Find where the given text appears and provide that cell's center as (X, Y) coordinate. 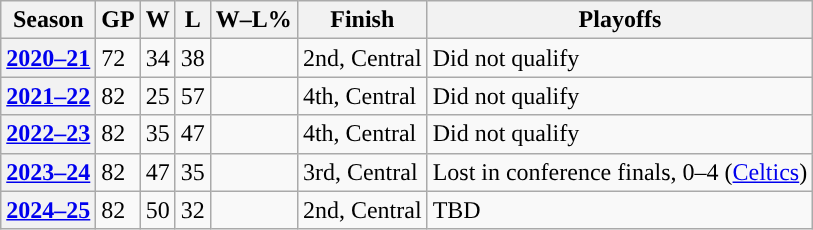
2021–22 (48, 96)
3rd, Central (362, 172)
Lost in conference finals, 0–4 (Celtics) (620, 172)
38 (192, 58)
Season (48, 20)
72 (118, 58)
50 (158, 210)
W (158, 20)
Playoffs (620, 20)
2024–25 (48, 210)
L (192, 20)
34 (158, 58)
57 (192, 96)
2022–23 (48, 134)
TBD (620, 210)
W–L% (254, 20)
Finish (362, 20)
2020–21 (48, 58)
32 (192, 210)
2023–24 (48, 172)
25 (158, 96)
GP (118, 20)
